From the cell containing the given text, extract its center point as (X, Y) coordinate. 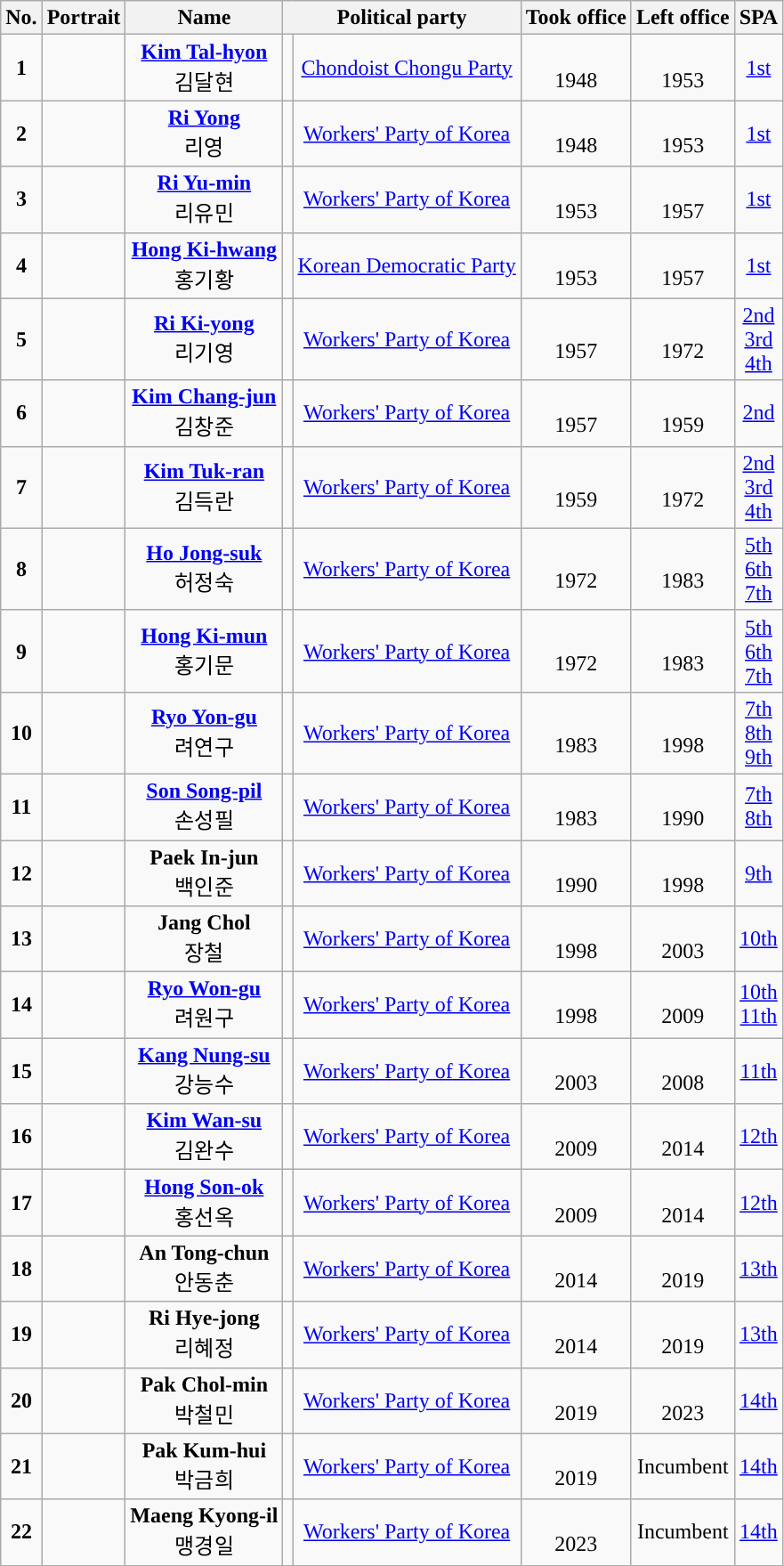
Kim Tuk-ran김득란 (205, 487)
Pak Chol-min박철민 (205, 1400)
22 (21, 1532)
11th (758, 1071)
Ri Hye-jong리혜정 (205, 1335)
Ri Yu-min리유민 (205, 199)
Took office (576, 18)
9th (758, 873)
Kim Wan-su김완수 (205, 1137)
14 (21, 1005)
No. (21, 18)
Ho Jong-suk허정숙 (205, 569)
20 (21, 1400)
7th8th9th (758, 733)
11 (21, 807)
21 (21, 1466)
Ri Ki-yong리기영 (205, 339)
7th8th (758, 807)
Political party (402, 18)
3 (21, 199)
18 (21, 1269)
10th (758, 939)
2008 (683, 1071)
5 (21, 339)
Pak Kum-hui박금희 (205, 1466)
19 (21, 1335)
An Tong-chun안동춘 (205, 1269)
8 (21, 569)
Portrait (84, 18)
6 (21, 413)
Jang Chol장철 (205, 939)
SPA (758, 18)
7 (21, 487)
4 (21, 265)
9 (21, 651)
Ri Yong리영 (205, 134)
Paek In-jun백인준 (205, 873)
2nd (758, 413)
2 (21, 134)
Kang Nung-su강능수 (205, 1071)
10 (21, 733)
Hong Ki-hwang홍기황 (205, 265)
Left office (683, 18)
17 (21, 1203)
Chondoist Chongu Party (407, 68)
Maeng Kyong-il맹경일 (205, 1532)
1 (21, 68)
15 (21, 1071)
Son Song-pil손성필 (205, 807)
Ryo Yon-gu려연구 (205, 733)
Korean Democratic Party (407, 265)
Hong Ki-mun홍기문 (205, 651)
Kim Tal-hyon김달현 (205, 68)
Ryo Won-gu려원구 (205, 1005)
Hong Son-ok홍선옥 (205, 1203)
Name (205, 18)
Kim Chang-jun김창준 (205, 413)
16 (21, 1137)
12 (21, 873)
13 (21, 939)
10th11th (758, 1005)
